For the text-containing cell, return its midpoint in [X, Y] coordinate format. 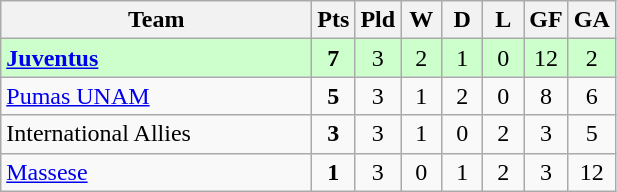
Massese [156, 172]
Pld [378, 20]
Pts [334, 20]
GA [592, 20]
8 [546, 96]
Team [156, 20]
Pumas UNAM [156, 96]
Juventus [156, 58]
D [462, 20]
6 [592, 96]
International Allies [156, 134]
L [504, 20]
7 [334, 58]
W [422, 20]
GF [546, 20]
